Scan for the cell matching the given text and deliver its [X, Y] coordinate at center. 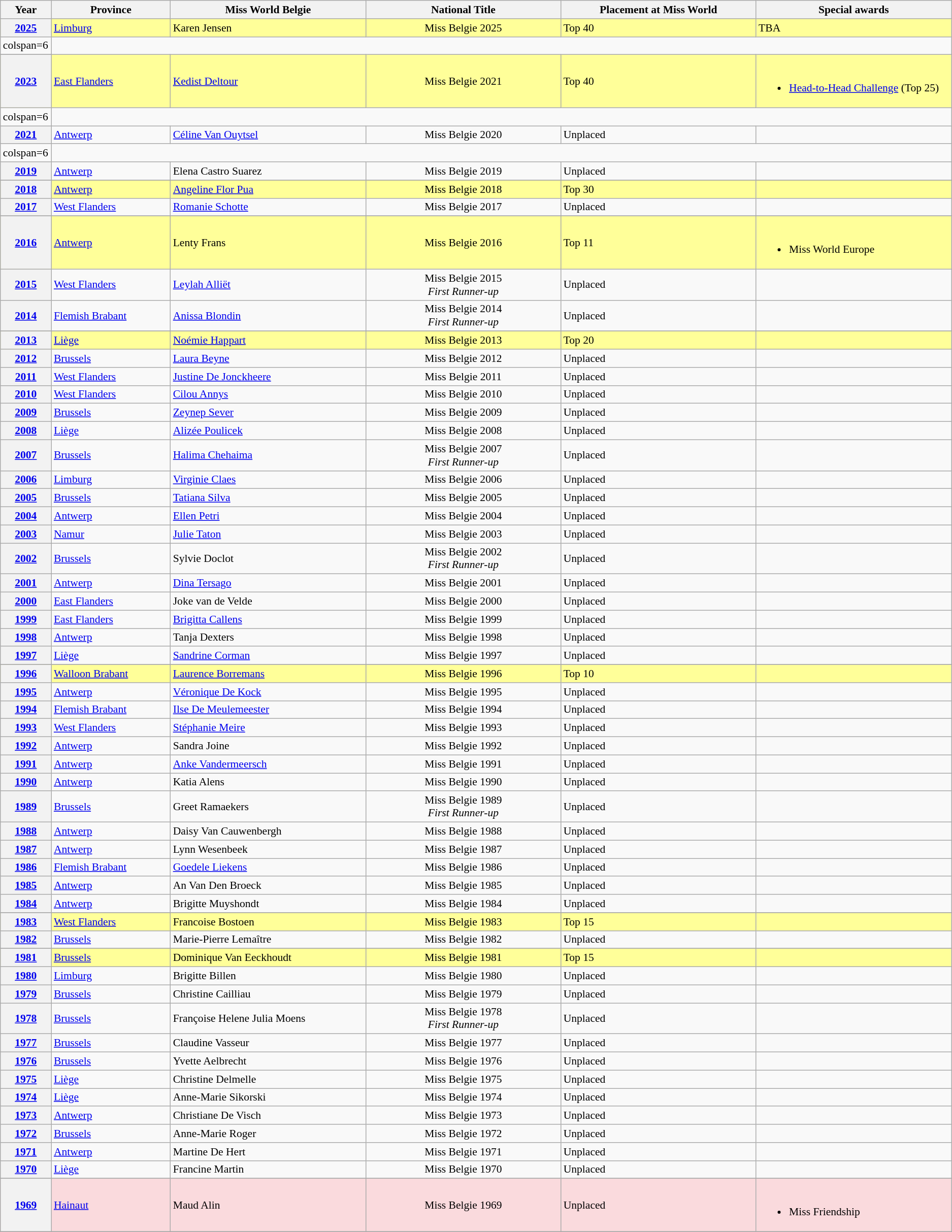
Zeynep Sever [268, 413]
Miss Belgie 1994 [463, 710]
1988 [26, 831]
Miss Belgie 2007First Runner-up [463, 455]
Céline Van Ouytsel [268, 135]
1994 [26, 710]
2023 [26, 81]
2004 [26, 516]
Miss Belgie 2002First Runner-up [463, 558]
Noémie Happart [268, 341]
Miss Belgie 2017 [463, 207]
Anissa Blondin [268, 316]
Miss Belgie 2008 [463, 431]
2013 [26, 341]
Sandrine Corman [268, 656]
1980 [26, 976]
Miss Belgie 1978First Runner-up [463, 1018]
Anne-Marie Roger [268, 1134]
Special awards [854, 10]
Miss Belgie 1995 [463, 692]
Daisy Van Cauwenbergh [268, 831]
Miss Belgie 1972 [463, 1134]
Miss World Europe [854, 243]
Miss Belgie 1998 [463, 638]
Miss Belgie 2025 [463, 28]
Province [111, 10]
Miss Belgie 1991 [463, 764]
2001 [26, 583]
Cilou Annys [268, 394]
2021 [26, 135]
Miss Belgie 1976 [463, 1061]
2009 [26, 413]
TBA [854, 28]
Françoise Helene Julia Moens [268, 1018]
2019 [26, 171]
2000 [26, 602]
Greet Ramaekers [268, 807]
1999 [26, 619]
Miss World Belgie [268, 10]
Sylvie Doclot [268, 558]
1984 [26, 904]
1973 [26, 1116]
2010 [26, 394]
Miss Belgie 1999 [463, 619]
2003 [26, 534]
1985 [26, 886]
1979 [26, 994]
Miss Belgie 1981 [463, 958]
1977 [26, 1043]
Christine Cailliau [268, 994]
Miss Belgie 1984 [463, 904]
Miss Belgie 2009 [463, 413]
Miss Belgie 2020 [463, 135]
Namur [111, 534]
2018 [26, 189]
Miss Belgie 2019 [463, 171]
2012 [26, 358]
Miss Belgie 2001 [463, 583]
Véronique De Kock [268, 692]
Francoise Bostoen [268, 922]
Miss Belgie 2014First Runner-up [463, 316]
1972 [26, 1134]
Miss Belgie 1985 [463, 886]
2011 [26, 377]
Head-to-Head Challenge (Top 25) [854, 81]
Dina Tersago [268, 583]
Miss Belgie 1971 [463, 1152]
Miss Belgie 2004 [463, 516]
Lenty Frans [268, 243]
1987 [26, 849]
Ilse De Meulemeester [268, 710]
Miss Belgie 1986 [463, 868]
Miss Belgie 1992 [463, 746]
Yvette Aelbrecht [268, 1061]
Julie Taton [268, 534]
Miss Belgie 1973 [463, 1116]
Miss Belgie 2013 [463, 341]
1978 [26, 1018]
1998 [26, 638]
Anke Vandermeersch [268, 764]
Stéphanie Meire [268, 728]
Goedele Liekens [268, 868]
Miss Belgie 1990 [463, 782]
Kedist Deltour [268, 81]
Top 20 [659, 341]
1983 [26, 922]
Miss Belgie 2021 [463, 81]
1975 [26, 1079]
1974 [26, 1097]
Top 10 [659, 674]
1991 [26, 764]
Francine Martin [268, 1170]
National Title [463, 10]
Brigitte Billen [268, 976]
2015 [26, 284]
Anne-Marie Sikorski [268, 1097]
Brigitta Callens [268, 619]
Justine De Jonckheere [268, 377]
Claudine Vasseur [268, 1043]
Tanja Dexters [268, 638]
2006 [26, 480]
Miss Belgie 1974 [463, 1097]
1995 [26, 692]
1992 [26, 746]
Miss Belgie 2011 [463, 377]
Ellen Petri [268, 516]
1982 [26, 940]
1993 [26, 728]
1986 [26, 868]
1969 [26, 1205]
2002 [26, 558]
Virginie Claes [268, 480]
Leylah Alliët [268, 284]
Miss Belgie 1970 [463, 1170]
Miss Belgie 1983 [463, 922]
Miss Belgie 2005 [463, 498]
2025 [26, 28]
Miss Friendship [854, 1205]
Karen Jensen [268, 28]
Miss Belgie 2006 [463, 480]
Miss Belgie 1980 [463, 976]
Romanie Schotte [268, 207]
Miss Belgie 2012 [463, 358]
Miss Belgie 1982 [463, 940]
1981 [26, 958]
Miss Belgie 2010 [463, 394]
Lynn Wesenbeek [268, 849]
Dominique Van Eeckhoudt [268, 958]
Miss Belgie 1993 [463, 728]
Christine Delmelle [268, 1079]
Sandra Joine [268, 746]
Hainaut [111, 1205]
Laurence Borremans [268, 674]
Miss Belgie 2018 [463, 189]
2005 [26, 498]
Marie-Pierre Lemaître [268, 940]
Miss Belgie 1997 [463, 656]
2016 [26, 243]
Halima Chehaima [268, 455]
2017 [26, 207]
1989 [26, 807]
2014 [26, 316]
Miss Belgie 1969 [463, 1205]
Angeline Flor Pua [268, 189]
Miss Belgie 1996 [463, 674]
Christiane De Visch [268, 1116]
Tatiana Silva [268, 498]
Miss Belgie 1975 [463, 1079]
Walloon Brabant [111, 674]
Joke van de Velde [268, 602]
Laura Beyne [268, 358]
1970 [26, 1170]
Miss Belgie 1989First Runner-up [463, 807]
Alizée Poulicek [268, 431]
1976 [26, 1061]
Miss Belgie 2016 [463, 243]
Miss Belgie 1987 [463, 849]
Brigitte Muyshondt [268, 904]
Year [26, 10]
Miss Belgie 1988 [463, 831]
Katia Alens [268, 782]
1990 [26, 782]
1971 [26, 1152]
Miss Belgie 1979 [463, 994]
An Van Den Broeck [268, 886]
Miss Belgie 2015First Runner-up [463, 284]
Miss Belgie 2003 [463, 534]
Elena Castro Suarez [268, 171]
1997 [26, 656]
Top 30 [659, 189]
Maud Alin [268, 1205]
Top 11 [659, 243]
2007 [26, 455]
1996 [26, 674]
2008 [26, 431]
Miss Belgie 2000 [463, 602]
Martine De Hert [268, 1152]
Placement at Miss World [659, 10]
Miss Belgie 1977 [463, 1043]
